Output the [x, y] coordinate of the center of the cell containing the given text.  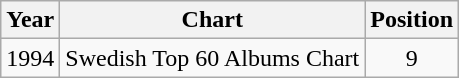
1994 [30, 58]
Year [30, 20]
9 [412, 58]
Position [412, 20]
Chart [212, 20]
Swedish Top 60 Albums Chart [212, 58]
